Locate the cell with the specified text and output its [X, Y] center coordinate. 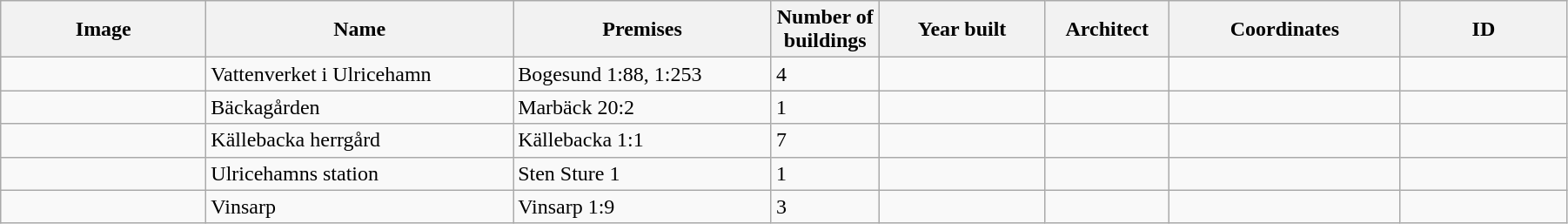
Vinsarp 1:9 [642, 207]
Marbäck 20:2 [642, 107]
Name [360, 30]
Image [104, 30]
4 [825, 74]
Vattenverket i Ulricehamn [360, 74]
Architect [1107, 30]
Year built [962, 30]
Bogesund 1:88, 1:253 [642, 74]
ID [1483, 30]
Bäckagården [360, 107]
Källebacka 1:1 [642, 140]
3 [825, 207]
Vinsarp [360, 207]
Coordinates [1284, 30]
Premises [642, 30]
Sten Sture 1 [642, 173]
Number ofbuildings [825, 30]
Ulricehamns station [360, 173]
7 [825, 140]
Källebacka herrgård [360, 140]
